Provide the (x, y) coordinate of the cell's center where the given text is located.  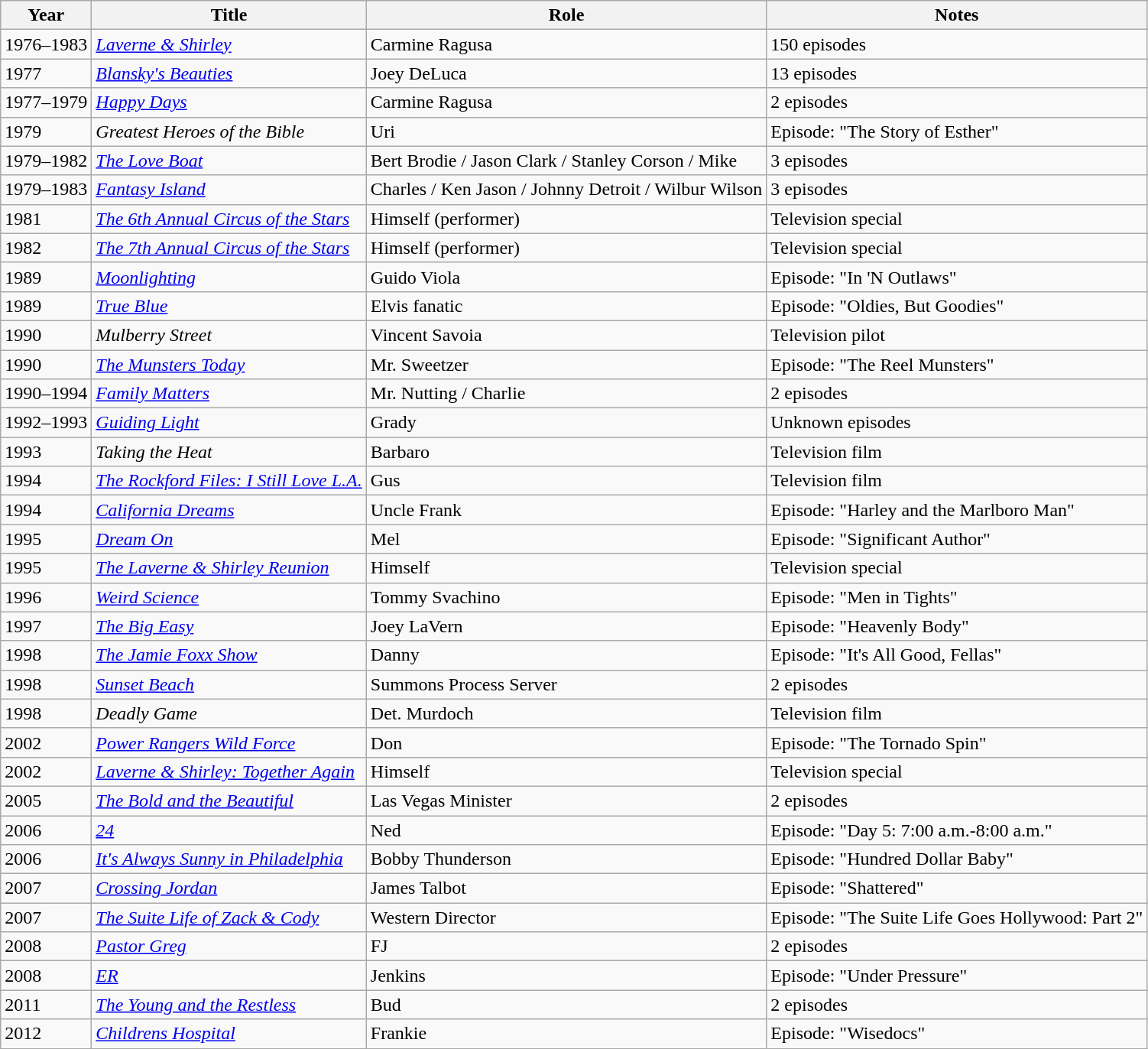
Summons Process Server (566, 684)
1993 (46, 452)
Charles / Ken Jason / Johnny Detroit / Wilbur Wilson (566, 190)
Episode: "Shattered" (957, 888)
Unknown episodes (957, 423)
The Big Easy (229, 626)
Episode: "It's All Good, Fellas" (957, 655)
1976–1983 (46, 44)
1996 (46, 597)
ER (229, 976)
1981 (46, 219)
Dream On (229, 539)
Mulberry Street (229, 335)
Guido Viola (566, 277)
2012 (46, 1034)
Episode: "Hundred Dollar Baby" (957, 859)
Western Director (566, 917)
Role (566, 15)
Episode: "Under Pressure" (957, 976)
Det. Murdoch (566, 713)
California Dreams (229, 510)
Episode: "Harley and the Marlboro Man" (957, 510)
Sunset Beach (229, 684)
Episode: "Significant Author" (957, 539)
Tommy Svachino (566, 597)
The Young and the Restless (229, 1005)
Power Rangers Wild Force (229, 742)
Joey LaVern (566, 626)
Childrens Hospital (229, 1034)
Episode: "Heavenly Body" (957, 626)
Episode: "Men in Tights" (957, 597)
Guiding Light (229, 423)
24 (229, 830)
Ned (566, 830)
Moonlighting (229, 277)
Episode: "The Suite Life Goes Hollywood: Part 2" (957, 917)
Bert Brodie / Jason Clark / Stanley Corson / Mike (566, 161)
FJ (566, 947)
Episode: "In 'N Outlaws" (957, 277)
1990–1994 (46, 394)
1979–1982 (46, 161)
Barbaro (566, 452)
Deadly Game (229, 713)
Crossing Jordan (229, 888)
The Love Boat (229, 161)
Vincent Savoia (566, 335)
Notes (957, 15)
The Rockford Files: I Still Love L.A. (229, 481)
Bobby Thunderson (566, 859)
1992–1993 (46, 423)
Weird Science (229, 597)
Don (566, 742)
Episode: "The Reel Munsters" (957, 365)
2005 (46, 801)
Elvis fanatic (566, 306)
Blansky's Beauties (229, 73)
13 episodes (957, 73)
Laverne & Shirley (229, 44)
Television pilot (957, 335)
Episode: "Wisedocs" (957, 1034)
True Blue (229, 306)
Episode: "Day 5: 7:00 a.m.-8:00 a.m." (957, 830)
Taking the Heat (229, 452)
Danny (566, 655)
It's Always Sunny in Philadelphia (229, 859)
1997 (46, 626)
2011 (46, 1005)
Grady (566, 423)
Jenkins (566, 976)
Fantasy Island (229, 190)
Bud (566, 1005)
The Jamie Foxx Show (229, 655)
Family Matters (229, 394)
Greatest Heroes of the Bible (229, 132)
Joey DeLuca (566, 73)
The Laverne & Shirley Reunion (229, 568)
Episode: "Oldies, But Goodies" (957, 306)
Mr. Sweetzer (566, 365)
1979–1983 (46, 190)
Mel (566, 539)
1977 (46, 73)
Happy Days (229, 102)
Gus (566, 481)
The Suite Life of Zack & Cody (229, 917)
Laverne & Shirley: Together Again (229, 771)
Uri (566, 132)
James Talbot (566, 888)
Episode: "The Story of Esther" (957, 132)
Las Vegas Minister (566, 801)
Frankie (566, 1034)
1977–1979 (46, 102)
150 episodes (957, 44)
1982 (46, 248)
The 7th Annual Circus of the Stars (229, 248)
The Bold and the Beautiful (229, 801)
Title (229, 15)
1979 (46, 132)
The 6th Annual Circus of the Stars (229, 219)
The Munsters Today (229, 365)
Pastor Greg (229, 947)
Episode: "The Tornado Spin" (957, 742)
Uncle Frank (566, 510)
Mr. Nutting / Charlie (566, 394)
Year (46, 15)
